Pinpoint the cell where the given text exists, returning its (x, y) midpoint coordinate. 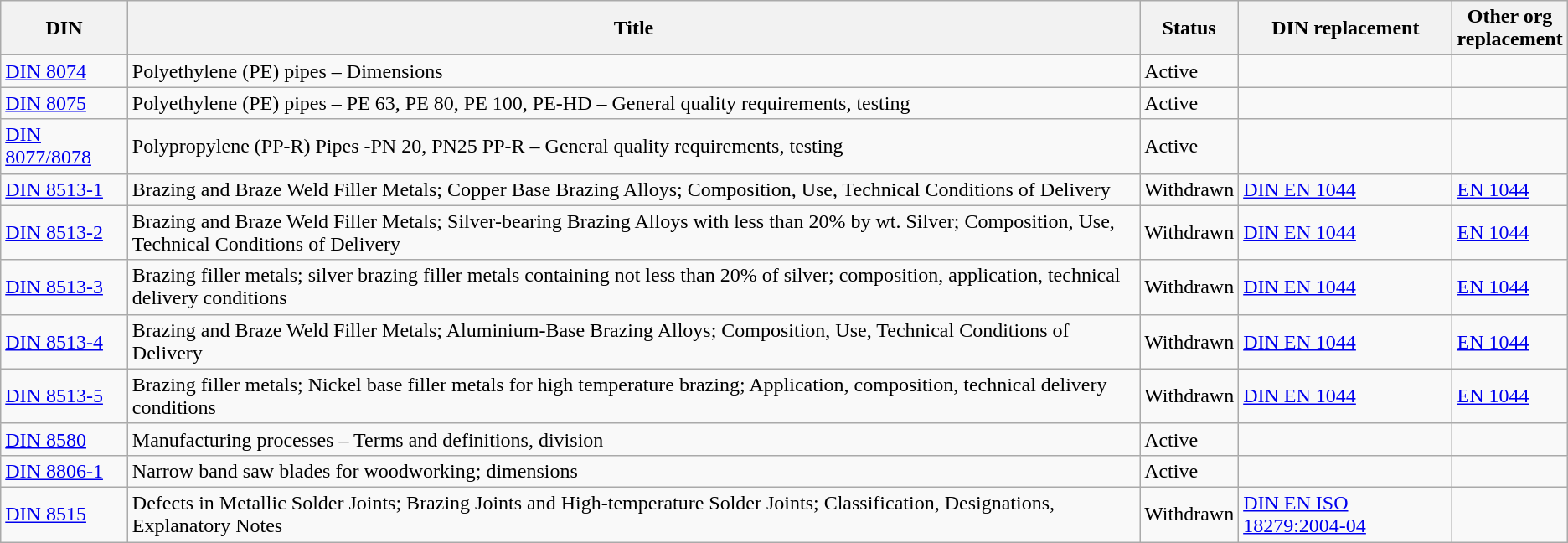
DIN 8513-1 (64, 189)
DIN (64, 28)
DIN 8077/8078 (64, 146)
DIN 8513-2 (64, 233)
DIN 8074 (64, 71)
Brazing and Braze Weld Filler Metals; Copper Base Brazing Alloys; Composition, Use, Technical Conditions of Delivery (633, 189)
Polyethylene (PE) pipes – PE 63, PE 80, PE 100, PE-HD – General quality requirements, testing (633, 103)
DIN 8513-4 (64, 342)
DIN 8513-5 (64, 396)
Title (633, 28)
DIN 8075 (64, 103)
Polyethylene (PE) pipes – Dimensions (633, 71)
DIN 8513-3 (64, 287)
Polypropylene (PP-R) Pipes -PN 20, PN25 PP-R – General quality requirements, testing (633, 146)
Brazing filler metals; Nickel base filler metals for high temperature brazing; Application, composition, technical delivery conditions (633, 396)
Manufacturing processes – Terms and definitions, division (633, 439)
DIN 8806-1 (64, 471)
DIN replacement (1345, 28)
DIN 8580 (64, 439)
DIN EN ISO 18279:2004-04 (1345, 515)
Other orgreplacement (1509, 28)
DIN 8515 (64, 515)
Status (1189, 28)
Narrow band saw blades for woodworking; dimensions (633, 471)
Brazing and Braze Weld Filler Metals; Aluminium-Base Brazing Alloys; Composition, Use, Technical Conditions of Delivery (633, 342)
Brazing filler metals; silver brazing filler metals containing not less than 20% of silver; composition, application, technical delivery conditions (633, 287)
Defects in Metallic Solder Joints; Brazing Joints and High-temperature Solder Joints; Classification, Designations, Explanatory Notes (633, 515)
